Find where the given text appears and provide that cell's center as (x, y) coordinate. 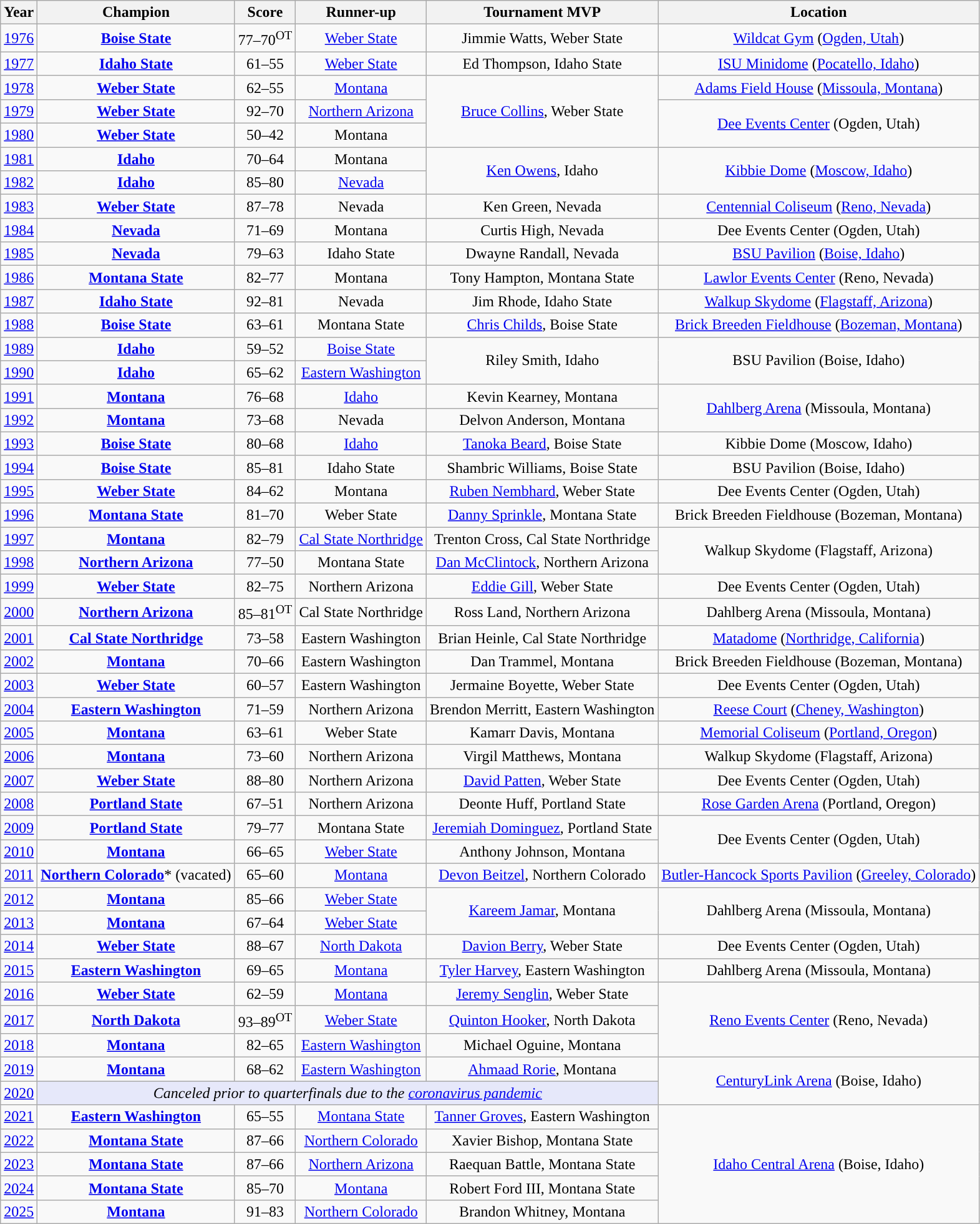
2009 (19, 828)
Jermaine Boyette, Weber State (543, 685)
Canceled prior to quarterfinals due to the coronavirus pandemic (348, 1093)
61–55 (265, 64)
62–59 (265, 994)
Ruben Nembhard, Weber State (543, 491)
Shambric Williams, Boise State (543, 467)
77–50 (265, 563)
80–68 (265, 444)
Virgil Matthews, Montana (543, 757)
2007 (19, 780)
85–70 (265, 1188)
David Patten, Weber State (543, 780)
2016 (19, 994)
Trenton Cross, Cal State Northridge (543, 539)
65–60 (265, 875)
88–80 (265, 780)
Devon Beitzel, Northern Colorado (543, 875)
67–64 (265, 923)
Butler-Hancock Sports Pavilion (Greeley, Colorado) (818, 875)
Reno Events Center (Reno, Nevada) (818, 1019)
2021 (19, 1117)
1989 (19, 349)
1994 (19, 467)
Jim Rhode, Idaho State (543, 301)
Matadome (Northridge, California) (818, 638)
Northern Colorado* (vacated) (136, 875)
Brian Heinle, Cal State Northridge (543, 638)
60–57 (265, 685)
Jeremiah Dominguez, Portland State (543, 828)
1987 (19, 301)
93–89OT (265, 1019)
81–70 (265, 515)
2015 (19, 970)
Tony Hampton, Montana State (543, 278)
1979 (19, 111)
Chris Childs, Boise State (543, 325)
2006 (19, 757)
68–62 (265, 1069)
1981 (19, 159)
2018 (19, 1046)
62–55 (265, 87)
Adams Field House (Missoula, Montana) (818, 87)
Idaho Central Arena (Boise, Idaho) (818, 1164)
Ken Green, Nevada (543, 206)
Ken Owens, Idaho (543, 171)
Centennial Coliseum (Reno, Nevada) (818, 206)
91–83 (265, 1212)
76–68 (265, 396)
Lawlor Events Center (Reno, Nevada) (818, 278)
Brendon Merritt, Eastern Washington (543, 709)
Delvon Anderson, Montana (543, 420)
Tanner Groves, Eastern Washington (543, 1117)
79–63 (265, 254)
82–77 (265, 278)
Jimmie Watts, Weber State (543, 39)
Robert Ford III, Montana State (543, 1188)
2020 (19, 1093)
77–70OT (265, 39)
Champion (136, 12)
71–59 (265, 709)
ISU Minidome (Pocatello, Idaho) (818, 64)
1982 (19, 183)
Score (265, 12)
Dan Trammel, Montana (543, 661)
65–62 (265, 372)
66–65 (265, 852)
1995 (19, 491)
73–60 (265, 757)
85–81 (265, 467)
2004 (19, 709)
Location (818, 12)
67–51 (265, 804)
2023 (19, 1164)
Curtis High, Nevada (543, 230)
Tournament MVP (543, 12)
50–42 (265, 135)
2019 (19, 1069)
Xavier Bishop, Montana State (543, 1140)
1980 (19, 135)
92–81 (265, 301)
Riley Smith, Idaho (543, 361)
2001 (19, 638)
79–77 (265, 828)
2014 (19, 946)
2012 (19, 899)
Michael Oguine, Montana (543, 1046)
2017 (19, 1019)
Tanoka Beard, Boise State (543, 444)
85–80 (265, 183)
Ed Thompson, Idaho State (543, 64)
1983 (19, 206)
Anthony Johnson, Montana (543, 852)
Bruce Collins, Weber State (543, 111)
65–55 (265, 1117)
1984 (19, 230)
85–81OT (265, 613)
Reese Court (Cheney, Washington) (818, 709)
1986 (19, 278)
Kevin Kearney, Montana (543, 396)
1978 (19, 87)
1999 (19, 586)
92–70 (265, 111)
1991 (19, 396)
1985 (19, 254)
Jeremy Senglin, Weber State (543, 994)
70–64 (265, 159)
82–79 (265, 539)
Rose Garden Arena (Portland, Oregon) (818, 804)
Deonte Huff, Portland State (543, 804)
73–68 (265, 420)
2013 (19, 923)
Quinton Hooker, North Dakota (543, 1019)
Ross Land, Northern Arizona (543, 613)
1998 (19, 563)
2022 (19, 1140)
82–65 (265, 1046)
Davion Berry, Weber State (543, 946)
2002 (19, 661)
2005 (19, 733)
Kareem Jamar, Montana (543, 911)
Kamarr Davis, Montana (543, 733)
69–65 (265, 970)
2008 (19, 804)
Tyler Harvey, Eastern Washington (543, 970)
Dan McClintock, Northern Arizona (543, 563)
70–66 (265, 661)
2024 (19, 1188)
87–78 (265, 206)
Wildcat Gym (Ogden, Utah) (818, 39)
Memorial Coliseum (Portland, Oregon) (818, 733)
Danny Sprinkle, Montana State (543, 515)
1977 (19, 64)
Ahmaad Rorie, Montana (543, 1069)
Raequan Battle, Montana State (543, 1164)
2000 (19, 613)
2010 (19, 852)
1996 (19, 515)
82–75 (265, 586)
73–58 (265, 638)
Eddie Gill, Weber State (543, 586)
2003 (19, 685)
1976 (19, 39)
Runner-up (361, 12)
1990 (19, 372)
Dwayne Randall, Nevada (543, 254)
1988 (19, 325)
Brandon Whitney, Montana (543, 1212)
85–66 (265, 899)
1993 (19, 444)
2011 (19, 875)
1997 (19, 539)
2025 (19, 1212)
59–52 (265, 349)
CenturyLink Arena (Boise, Idaho) (818, 1081)
84–62 (265, 491)
88–67 (265, 946)
Year (19, 12)
71–69 (265, 230)
1992 (19, 420)
